Return the (x, y) coordinate for the center point of the cell that contains the specified text.  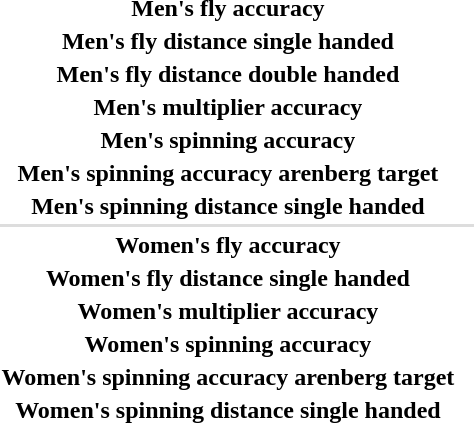
Men's spinning accuracy (228, 140)
Men's fly distance double handed (228, 74)
Women's fly accuracy (228, 245)
Women's fly distance single handed (228, 278)
Men's fly distance single handed (228, 41)
Women's multiplier accuracy (228, 311)
Women's spinning accuracy arenberg target (228, 377)
Men's spinning accuracy arenberg target (228, 173)
Men's multiplier accuracy (228, 107)
Women's spinning accuracy (228, 344)
Men's spinning distance single handed (228, 206)
